Locate the cell with the specified text and output its (x, y) center coordinate. 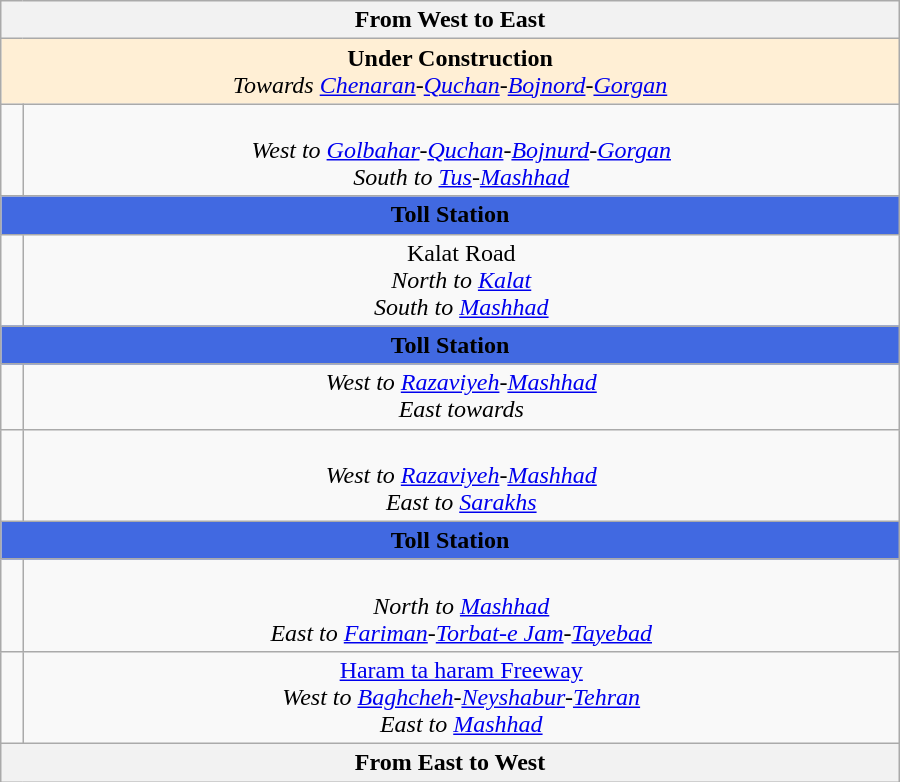
From East to West (450, 762)
Haram ta haram FreewayWest to Baghcheh-Neyshabur-TehranEast to Mashhad (461, 697)
West to Razaviyeh-MashhadEast towards (461, 396)
West to Razaviyeh-MashhadEast to Sarakhs (461, 475)
Kalat RoadNorth to KalatSouth to Mashhad (461, 280)
Under Construction Towards Chenaran-Quchan-Bojnord-Gorgan (450, 72)
From West to East (450, 20)
North to MashhadEast to Fariman-Torbat-e Jam-Tayebad (461, 605)
West to Golbahar-Quchan-Bojnurd-GorganSouth to Tus-Mashhad (461, 150)
